Locate the cell with the specified text and output its (X, Y) center coordinate. 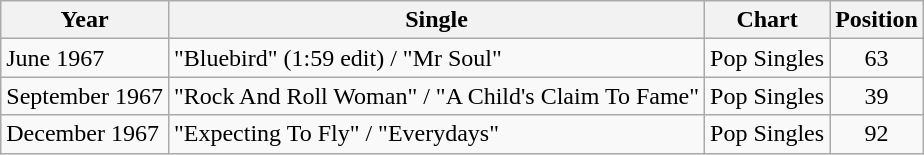
"Bluebird" (1:59 edit) / "Mr Soul" (436, 58)
December 1967 (85, 134)
Position (877, 20)
Year (85, 20)
63 (877, 58)
June 1967 (85, 58)
Chart (768, 20)
"Rock And Roll Woman" / "A Child's Claim To Fame" (436, 96)
"Expecting To Fly" / "Everydays" (436, 134)
Single (436, 20)
September 1967 (85, 96)
92 (877, 134)
39 (877, 96)
